Locate the cell with the specified text and output its (X, Y) center coordinate. 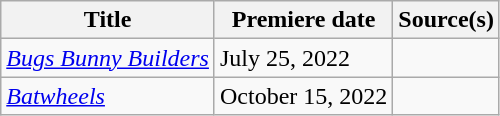
Source(s) (446, 20)
Bugs Bunny Builders (108, 58)
Batwheels (108, 96)
July 25, 2022 (303, 58)
October 15, 2022 (303, 96)
Premiere date (303, 20)
Title (108, 20)
